Determine the (x, y) coordinate at the center of the cell enclosing the given text.  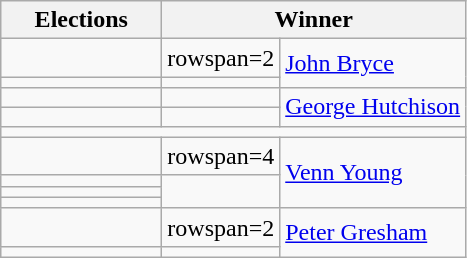
Elections (82, 20)
George Hutchison (373, 107)
Venn Young (373, 172)
Peter Gresham (373, 232)
John Bryce (373, 64)
rowspan=4 (221, 156)
Winner (314, 20)
